Extract the (X, Y) coordinate from the center of the cell holding the provided text.  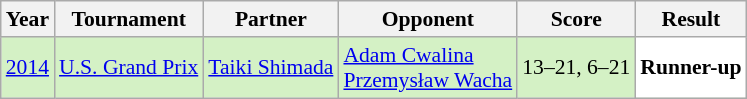
Year (28, 19)
Taiki Shimada (270, 68)
2014 (28, 68)
Adam Cwalina Przemysław Wacha (428, 68)
Partner (270, 19)
Runner-up (690, 68)
U.S. Grand Prix (128, 68)
Result (690, 19)
Tournament (128, 19)
Score (576, 19)
13–21, 6–21 (576, 68)
Opponent (428, 19)
